Capture the cell that displays the provided text and extract its [x, y] central coordinate. 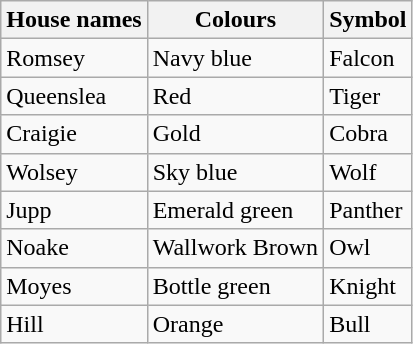
Falcon [368, 58]
Craigie [74, 134]
Red [235, 96]
Bull [368, 324]
Wallwork Brown [235, 248]
Jupp [74, 210]
Romsey [74, 58]
Gold [235, 134]
Sky blue [235, 172]
Emerald green [235, 210]
Wolf [368, 172]
Bottle green [235, 286]
Owl [368, 248]
House names [74, 20]
Wolsey [74, 172]
Moyes [74, 286]
Hill [74, 324]
Cobra [368, 134]
Orange [235, 324]
Noake [74, 248]
Navy blue [235, 58]
Tiger [368, 96]
Knight [368, 286]
Symbol [368, 20]
Colours [235, 20]
Panther [368, 210]
Queenslea [74, 96]
